Output the [X, Y] coordinate of the center of the cell containing the given text.  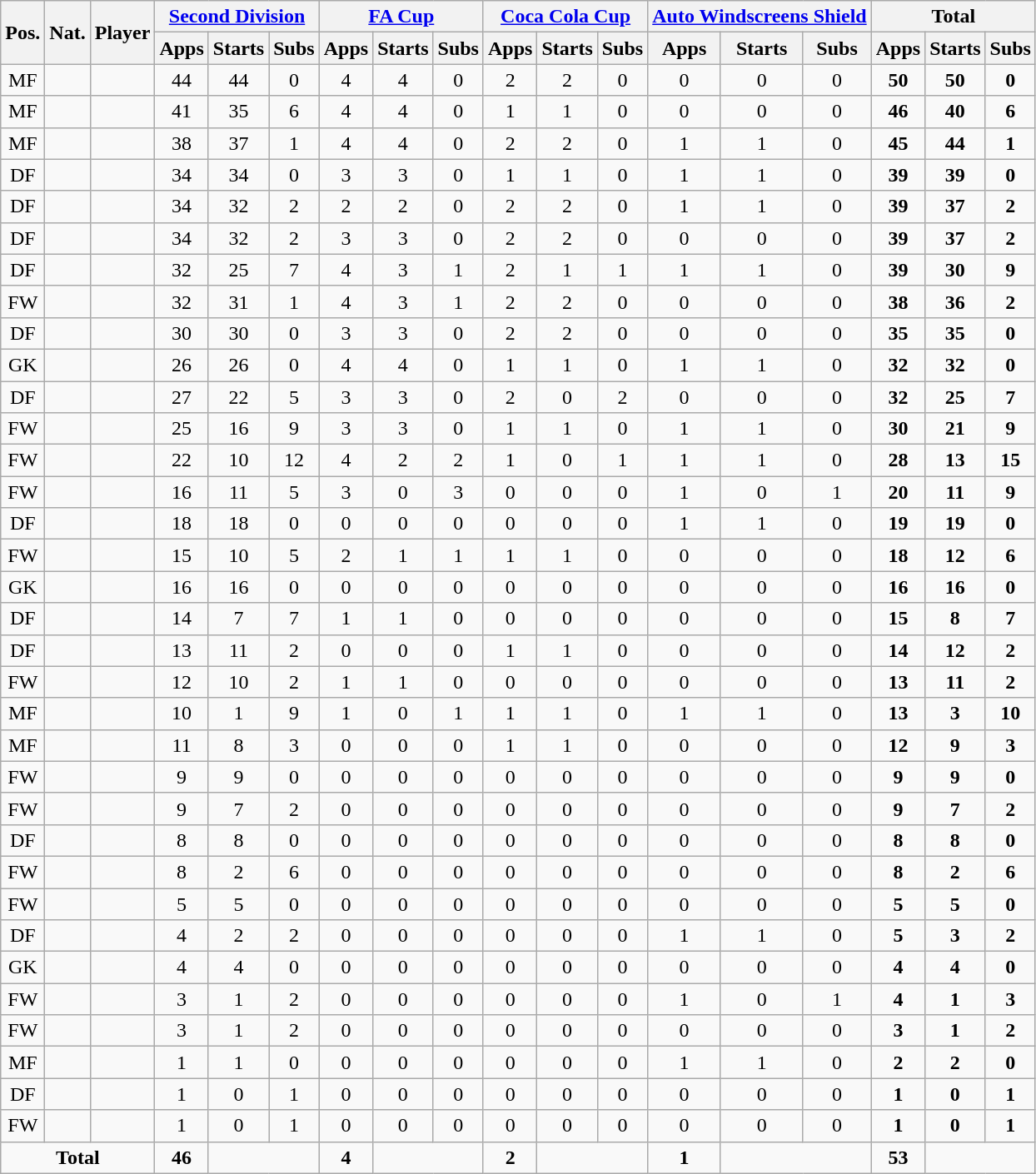
Coca Cola Cup [565, 17]
27 [182, 397]
Auto Windscreens Shield [760, 17]
Second Division [237, 17]
FA Cup [401, 17]
21 [955, 429]
53 [898, 1157]
28 [898, 460]
Player [122, 32]
40 [955, 112]
20 [898, 492]
31 [238, 301]
36 [955, 301]
41 [182, 112]
Pos. [23, 32]
45 [898, 143]
Nat. [67, 32]
